Pinpoint the cell where the given text exists, returning its [x, y] midpoint coordinate. 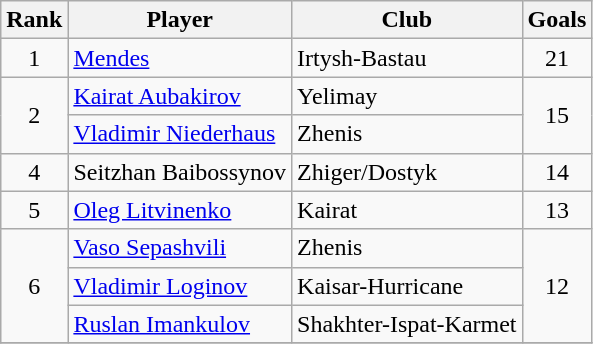
Oleg Litvinenko [180, 210]
4 [34, 172]
Goals [557, 20]
12 [557, 286]
5 [34, 210]
1 [34, 58]
Rank [34, 20]
Club [408, 20]
Irtysh-Bastau [408, 58]
Kairat [408, 210]
Kaisar-Hurricane [408, 286]
6 [34, 286]
Ruslan Imankulov [180, 324]
21 [557, 58]
Yelimay [408, 96]
Vladimir Loginov [180, 286]
Vaso Sepashvili [180, 248]
Vladimir Niederhaus [180, 134]
2 [34, 115]
Mendes [180, 58]
Kairat Aubakirov [180, 96]
Player [180, 20]
14 [557, 172]
15 [557, 115]
Seitzhan Baibossynov [180, 172]
13 [557, 210]
Zhiger/Dostyk [408, 172]
Shakhter-Ispat-Karmet [408, 324]
